Determine the (X, Y) coordinate at the center of the cell enclosing the given text.  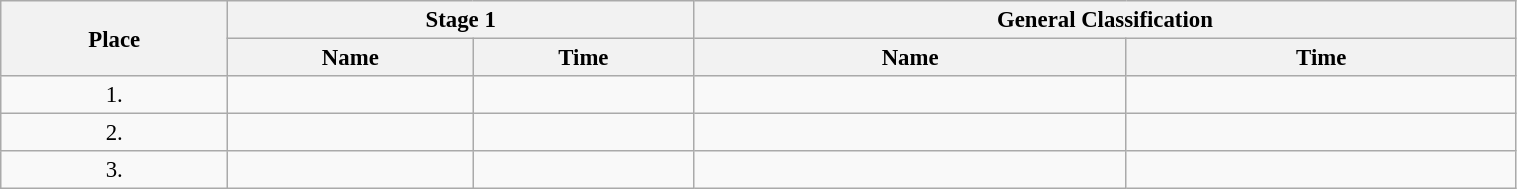
3. (114, 170)
2. (114, 133)
1. (114, 95)
General Classification (1105, 20)
Place (114, 38)
Stage 1 (461, 20)
